Output the [X, Y] coordinate of the center of the cell containing the given text.  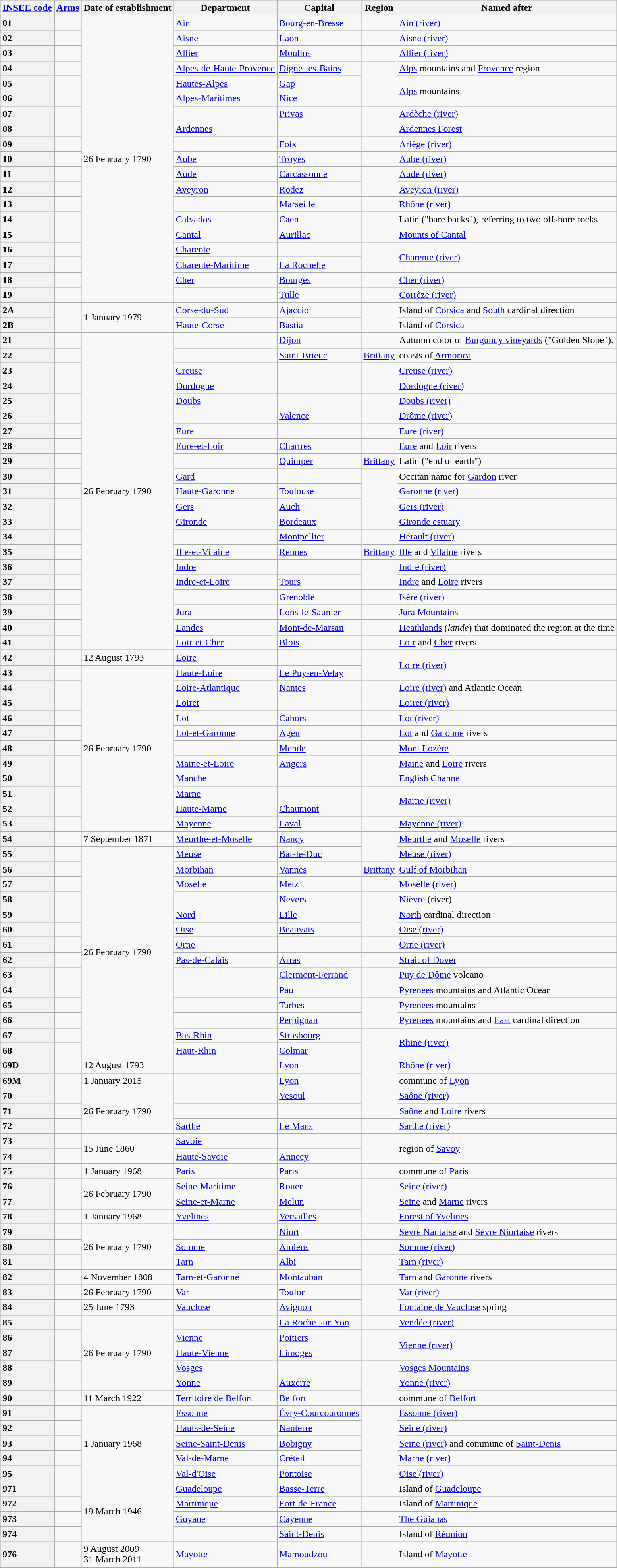
Albi [319, 1262]
Loir-et-Cher [225, 642]
46 [27, 718]
Auxerre [319, 1383]
Cayenne [319, 1519]
35 [27, 552]
Heathlands (lande) that dominated the region at the time [507, 627]
67 [27, 1035]
1 January 2015 [127, 1081]
Mont-de-Marsan [319, 627]
Charente [225, 250]
Guyane [225, 1519]
Haute-Loire [225, 673]
976 [27, 1555]
Sarthe [225, 1126]
Eure-et-Loir [225, 446]
Haute-Marne [225, 809]
Saône and Loire rivers [507, 1111]
Autumn color of Burgundy vineyards ("Golden Slope"). [507, 340]
Tours [319, 582]
Perpignan [319, 1020]
Fontaine de Vaucluse spring [507, 1307]
60 [27, 930]
Val-d'Oise [225, 1474]
Limoges [319, 1352]
69D [27, 1065]
Mayotte [225, 1555]
Vosges Mountains [507, 1368]
Manche [225, 778]
Poitiers [319, 1337]
Pontoise [319, 1474]
La Rochelle [319, 265]
Doubs (river) [507, 401]
66 [27, 1020]
Belfort [319, 1398]
Jura [225, 612]
North cardinal direction [507, 914]
Loire (river) and Atlantic Ocean [507, 688]
Niort [319, 1232]
02 [27, 38]
87 [27, 1352]
Island of Réunion [507, 1534]
Bourges [319, 280]
Troyes [319, 159]
Cahors [319, 718]
region of Savoy [507, 1148]
Gironde estuary [507, 522]
92 [27, 1428]
Ain (river) [507, 23]
Montauban [319, 1277]
Pyrenees mountains and East cardinal direction [507, 1020]
Lot-et-Garonne [225, 733]
28 [27, 446]
17 [27, 265]
53 [27, 824]
971 [27, 1489]
Colmar [319, 1050]
Sarthe (river) [507, 1126]
Mende [319, 748]
Carcassonne [319, 174]
Metz [319, 884]
Alps mountains and Provence region [507, 68]
Eure and Loir rivers [507, 446]
Gard [225, 476]
Hautes-Alpes [225, 83]
43 [27, 673]
Jura Mountains [507, 612]
Moselle (river) [507, 884]
21 [27, 340]
27 [27, 431]
Arras [319, 960]
Bas-Rhin [225, 1035]
Pas-de-Calais [225, 960]
Grenoble [319, 597]
26 [27, 416]
Basse-Terre [319, 1489]
2A [27, 310]
54 [27, 839]
Somme (river) [507, 1247]
72 [27, 1126]
Moselle [225, 884]
76 [27, 1187]
Creuse (river) [507, 370]
39 [27, 612]
61 [27, 945]
90 [27, 1398]
10 [27, 159]
Cher (river) [507, 280]
4 November 1808 [127, 1277]
Marseille [319, 204]
9 August 200931 March 2011 [127, 1555]
Aisne (river) [507, 38]
59 [27, 914]
11 [27, 174]
Eure [225, 431]
Morbihan [225, 869]
Seine-Saint-Denis [225, 1443]
Mayenne [225, 824]
Named after [507, 8]
Mont Lozère [507, 748]
Angers [319, 763]
Nevers [319, 899]
Annecy [319, 1156]
Allier [225, 53]
Haute-Garonne [225, 491]
89 [27, 1383]
972 [27, 1504]
Island of Mayotte [507, 1555]
Capital [319, 8]
Charente-Maritime [225, 265]
68 [27, 1050]
24 [27, 385]
Fort-de-France [319, 1504]
94 [27, 1458]
Indre and Loire rivers [507, 582]
Ajaccio [319, 310]
Strasbourg [319, 1035]
Dijon [319, 340]
08 [27, 129]
73 [27, 1141]
11 March 1922 [127, 1398]
Vienne [225, 1337]
Latin ("bare backs"), referring to two offshore rocks [507, 220]
Loire (river) [507, 665]
56 [27, 869]
Gulf of Morbihan [507, 869]
Calvados [225, 220]
Loir and Cher rivers [507, 642]
Savoie [225, 1141]
Évry-Courcouronnes [319, 1413]
Gers [225, 507]
Cher [225, 280]
Ariège (river) [507, 144]
Mamoudzou [319, 1555]
Lot and Garonne rivers [507, 733]
82 [27, 1277]
79 [27, 1232]
78 [27, 1217]
Vaucluse [225, 1307]
Clermont-Ferrand [319, 975]
Pau [319, 990]
Department [225, 8]
Versailles [319, 1217]
Hauts-de-Seine [225, 1428]
Indre-et-Loire [225, 582]
Essonne (river) [507, 1413]
Somme [225, 1247]
Island of Corsica [507, 325]
Toulouse [319, 491]
commune of Lyon [507, 1081]
74 [27, 1156]
Arms [67, 8]
Lot [225, 718]
Orne [225, 945]
23 [27, 370]
Tarn and Garonne rivers [507, 1277]
Vannes [319, 869]
34 [27, 537]
Rhine (river) [507, 1043]
Doubs [225, 401]
32 [27, 507]
7 September 1871 [127, 839]
Tarbes [319, 1005]
Meurthe-et-Moselle [225, 839]
45 [27, 703]
Aisne [225, 38]
Loire-Atlantique [225, 688]
Nice [319, 98]
Bastia [319, 325]
75 [27, 1171]
12 [27, 189]
Bobigny [319, 1443]
88 [27, 1368]
Haute-Savoie [225, 1156]
47 [27, 733]
973 [27, 1519]
42 [27, 657]
37 [27, 582]
25 [27, 401]
Ardennes [225, 129]
Ille-et-Vilaine [225, 552]
Amiens [319, 1247]
Saint-Denis [319, 1534]
Loiret [225, 703]
15 June 1860 [127, 1148]
93 [27, 1443]
Tarn (river) [507, 1262]
31 [27, 491]
19 [27, 295]
Yvelines [225, 1217]
Region [379, 8]
06 [27, 98]
Foix [319, 144]
Ardèche (river) [507, 114]
84 [27, 1307]
Forest of Yvelines [507, 1217]
Vienne (river) [507, 1345]
63 [27, 975]
15 [27, 235]
La Roche-sur-Yon [319, 1322]
Montpellier [319, 537]
49 [27, 763]
52 [27, 809]
Drôme (river) [507, 416]
Bar-le-Duc [319, 854]
Seine and Marne rivers [507, 1202]
English Channel [507, 778]
57 [27, 884]
81 [27, 1262]
Lons-le-Saunier [319, 612]
Chartres [319, 446]
Avignon [319, 1307]
Dordogne (river) [507, 385]
85 [27, 1322]
Aveyron [225, 189]
Martinique [225, 1504]
Bordeaux [319, 522]
Territoire de Belfort [225, 1398]
Yonne (river) [507, 1383]
58 [27, 899]
Mayenne (river) [507, 824]
64 [27, 990]
25 June 1793 [127, 1307]
Gers (river) [507, 507]
Le Puy-en-Velay [319, 673]
03 [27, 53]
Haut-Rhin [225, 1050]
Ardennes Forest [507, 129]
The Guianas [507, 1519]
Melun [319, 1202]
Lot (river) [507, 718]
Cantal [225, 235]
Loire [225, 657]
Vendée (river) [507, 1322]
Orne (river) [507, 945]
Loiret (river) [507, 703]
Privas [319, 114]
1 January 1979 [127, 318]
91 [27, 1413]
01 [27, 23]
86 [27, 1337]
95 [27, 1474]
Seine-et-Marne [225, 1202]
71 [27, 1111]
Nord [225, 914]
29 [27, 461]
Aube (river) [507, 159]
33 [27, 522]
Island of Guadeloupe [507, 1489]
Aude (river) [507, 174]
Gironde [225, 522]
Oise [225, 930]
974 [27, 1534]
Pyrenees mountains and Atlantic Ocean [507, 990]
Haute-Corse [225, 325]
Garonne (river) [507, 491]
18 [27, 280]
55 [27, 854]
Charente (river) [507, 257]
Agen [319, 733]
Rennes [319, 552]
Meuse [225, 854]
51 [27, 794]
Yonne [225, 1383]
19 March 1946 [127, 1511]
Creuse [225, 370]
Ain [225, 23]
Ille and Vilaine rivers [507, 552]
70 [27, 1096]
16 [27, 250]
44 [27, 688]
Essonne [225, 1413]
Indre [225, 567]
69M [27, 1081]
Nanterre [319, 1428]
Nancy [319, 839]
Valence [319, 416]
Auch [319, 507]
40 [27, 627]
Indre (river) [507, 567]
48 [27, 748]
Tulle [319, 295]
Landes [225, 627]
Nantes [319, 688]
Moulins [319, 53]
Créteil [319, 1458]
Aurillac [319, 235]
50 [27, 778]
Marne [225, 794]
Toulon [319, 1292]
Vesoul [319, 1096]
Aube [225, 159]
65 [27, 1005]
14 [27, 220]
Gap [319, 83]
Digne-les-Bains [319, 68]
09 [27, 144]
Alps mountains [507, 91]
Laon [319, 38]
Dordogne [225, 385]
36 [27, 567]
Alpes-de-Haute-Provence [225, 68]
Tarn-et-Garonne [225, 1277]
commune of Belfort [507, 1398]
Eure (river) [507, 431]
Laval [319, 824]
2B [27, 325]
Date of establishment [127, 8]
Haute-Vienne [225, 1352]
Guadeloupe [225, 1489]
62 [27, 960]
Chaumont [319, 809]
Island of Corsica and South cardinal direction [507, 310]
coasts of Armorica [507, 355]
Maine-et-Loire [225, 763]
Bourg-en-Bresse [319, 23]
commune of Paris [507, 1171]
13 [27, 204]
Meurthe and Moselle rivers [507, 839]
Quimper [319, 461]
Tarn [225, 1262]
07 [27, 114]
Aveyron (river) [507, 189]
Val-de-Marne [225, 1458]
Blois [319, 642]
Seine-Maritime [225, 1187]
Hérault (river) [507, 537]
INSEE code [27, 8]
Var [225, 1292]
Sèvre Nantaise and Sèvre Niortaise rivers [507, 1232]
38 [27, 597]
Var (river) [507, 1292]
Rouen [319, 1187]
80 [27, 1247]
Pyrenees mountains [507, 1005]
Corse-du-Sud [225, 310]
Caen [319, 220]
Nièvre (river) [507, 899]
Allier (river) [507, 53]
Le Mans [319, 1126]
Occitan name for Gardon river [507, 476]
Mounts of Cantal [507, 235]
Maine and Loire rivers [507, 763]
77 [27, 1202]
Alpes-Maritimes [225, 98]
30 [27, 476]
83 [27, 1292]
Beauvais [319, 930]
22 [27, 355]
Isère (river) [507, 597]
Corrèze (river) [507, 295]
41 [27, 642]
Vosges [225, 1368]
Latin ("end of earth") [507, 461]
Saône (river) [507, 1096]
Saint-Brieuc [319, 355]
04 [27, 68]
Seine (river) and commune of Saint-Denis [507, 1443]
Island of Martinique [507, 1504]
Rodez [319, 189]
Lille [319, 914]
Aude [225, 174]
Puy de Dôme volcano [507, 975]
Meuse (river) [507, 854]
Strait of Dover [507, 960]
05 [27, 83]
